Identify which cell holds the provided text, then report its (X, Y) central coordinate. 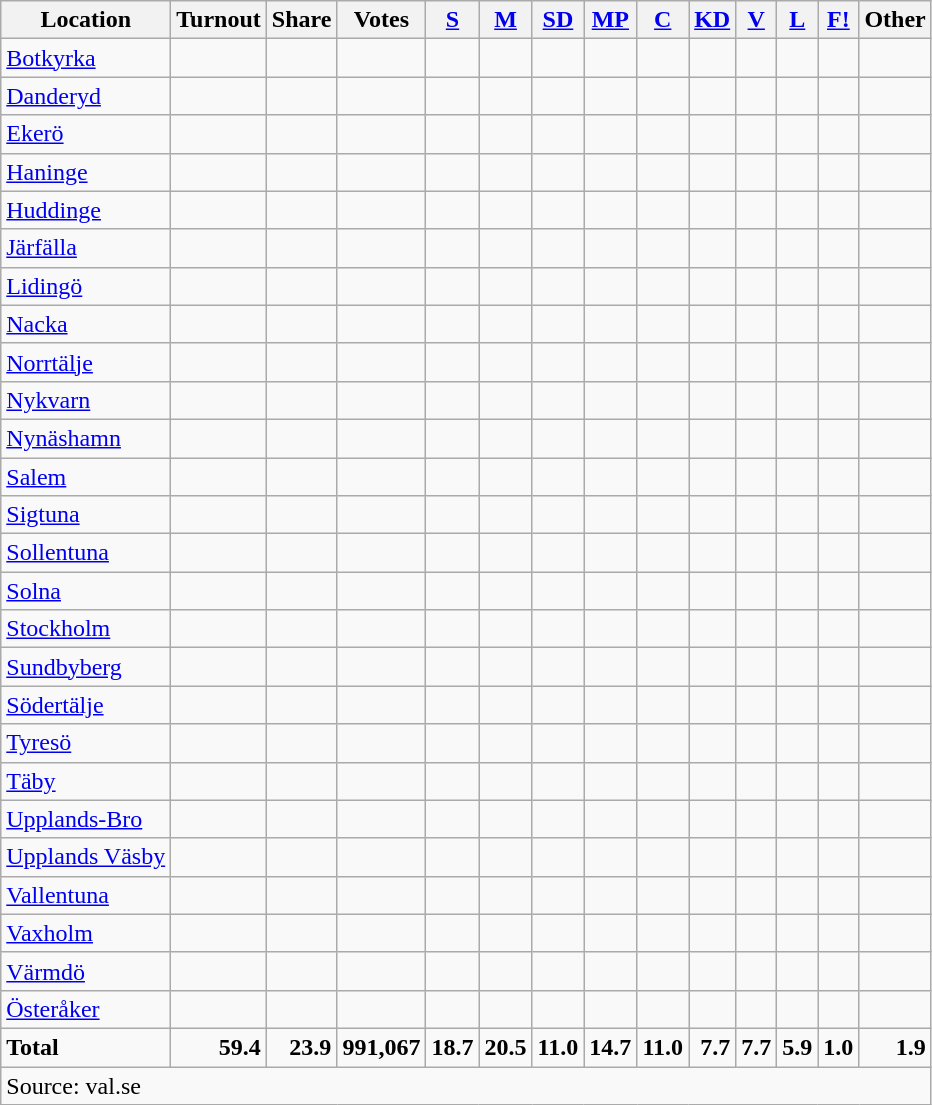
Share (302, 20)
SD (558, 20)
Salem (86, 477)
Täby (86, 781)
Nykvarn (86, 400)
Sundbyberg (86, 667)
Botkyrka (86, 58)
Sigtuna (86, 515)
1.9 (895, 1047)
Upplands-Bro (86, 819)
Österåker (86, 1009)
C (663, 20)
18.7 (452, 1047)
Värmdö (86, 971)
Solna (86, 591)
Turnout (219, 20)
Votes (382, 20)
Upplands Väsby (86, 857)
Järfälla (86, 248)
1.0 (838, 1047)
Vaxholm (86, 933)
Nacka (86, 324)
Vallentuna (86, 895)
23.9 (302, 1047)
Huddinge (86, 210)
14.7 (610, 1047)
F! (838, 20)
Nynäshamn (86, 438)
59.4 (219, 1047)
Södertälje (86, 705)
Ekerö (86, 134)
Lidingö (86, 286)
Other (895, 20)
M (506, 20)
KD (712, 20)
991,067 (382, 1047)
Danderyd (86, 96)
5.9 (798, 1047)
MP (610, 20)
V (756, 20)
Tyresö (86, 743)
Norrtälje (86, 362)
20.5 (506, 1047)
S (452, 20)
Source: val.se (466, 1085)
Location (86, 20)
Total (86, 1047)
Sollentuna (86, 553)
L (798, 20)
Haninge (86, 172)
Stockholm (86, 629)
